Provide the (x, y) coordinate of the cell's center where the given text is located.  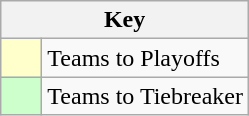
Key (125, 20)
Teams to Tiebreaker (146, 96)
Teams to Playoffs (146, 58)
